Output the (x, y) coordinate of the center of the cell containing the given text.  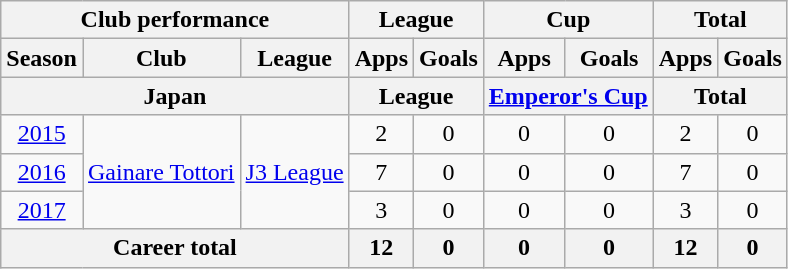
2015 (42, 134)
Emperor's Cup (568, 96)
J3 League (294, 172)
Career total (175, 248)
2016 (42, 172)
Japan (175, 96)
Club performance (175, 20)
Season (42, 58)
Cup (568, 20)
2017 (42, 210)
Gainare Tottori (161, 172)
Club (161, 58)
